Detect which cell encompasses the target text, then output its (X, Y) center coordinate. 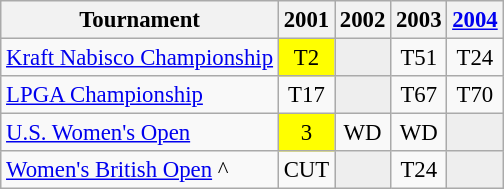
U.S. Women's Open (140, 133)
T17 (306, 95)
T70 (475, 95)
2002 (363, 20)
T2 (306, 58)
Kraft Nabisco Championship (140, 58)
2003 (419, 20)
2001 (306, 20)
T51 (419, 58)
T67 (419, 95)
3 (306, 133)
LPGA Championship (140, 95)
2004 (475, 20)
Women's British Open ^ (140, 170)
CUT (306, 170)
Tournament (140, 20)
